Capture the cell that displays the provided text and extract its (x, y) central coordinate. 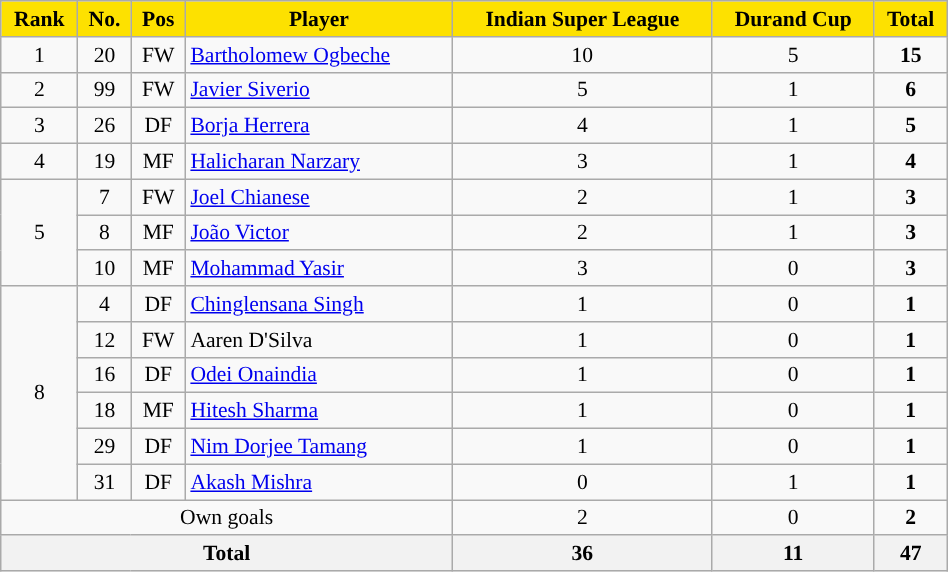
26 (104, 126)
12 (104, 340)
Pos (158, 19)
Aaren D'Silva (318, 340)
15 (910, 55)
99 (104, 90)
No. (104, 19)
Durand Cup (793, 19)
31 (104, 482)
Rank (40, 19)
Nim Dorjee Tamang (318, 447)
Bartholomew Ogbeche (318, 55)
6 (910, 90)
Hitesh Sharma (318, 411)
Indian Super League (582, 19)
Player (318, 19)
7 (104, 197)
João Victor (318, 233)
36 (582, 554)
Odei Onaindia (318, 375)
Mohammad Yasir (318, 269)
29 (104, 447)
11 (793, 554)
20 (104, 55)
19 (104, 162)
Chinglensana Singh (318, 304)
Javier Siverio (318, 90)
47 (910, 554)
Own goals (227, 518)
16 (104, 375)
Joel Chianese (318, 197)
18 (104, 411)
Borja Herrera (318, 126)
Halicharan Narzary (318, 162)
Akash Mishra (318, 482)
